Detect which cell encompasses the target text, then output its (x, y) center coordinate. 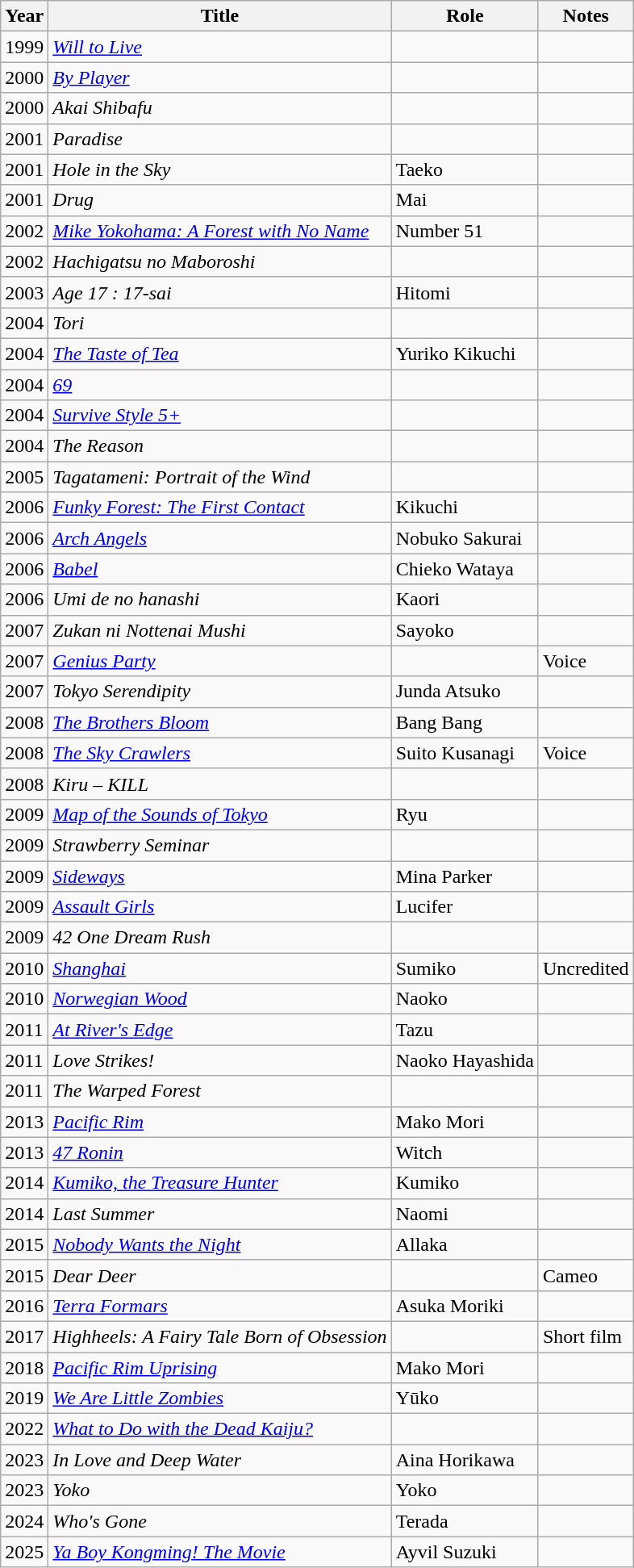
The Warped Forest (219, 1091)
Tokyo Serendipity (219, 692)
Assault Girls (219, 907)
Short film (586, 1336)
Map of the Sounds of Tokyo (219, 814)
Kumiko, the Treasure Hunter (219, 1183)
42 One Dream Rush (219, 938)
Terada (465, 1521)
Hitomi (465, 292)
In Love and Deep Water (219, 1460)
Hachigatsu no Maboroshi (219, 261)
Survive Style 5+ (219, 416)
Drug (219, 200)
Aina Horikawa (465, 1460)
Uncredited (586, 968)
Pacific Rim Uprising (219, 1368)
2017 (24, 1336)
Taeko (465, 169)
2005 (24, 477)
Pacific Rim (219, 1122)
The Taste of Tea (219, 353)
What to Do with the Dead Kaiju? (219, 1429)
The Brothers Bloom (219, 722)
2025 (24, 1552)
Umi de no hanashi (219, 600)
2019 (24, 1399)
Kiru – KILL (219, 784)
Kikuchi (465, 508)
Hole in the Sky (219, 169)
Junda Atsuko (465, 692)
Tori (219, 323)
Mai (465, 200)
2024 (24, 1521)
Sumiko (465, 968)
Mina Parker (465, 876)
69 (219, 385)
Allaka (465, 1244)
Naoko Hayashida (465, 1060)
Love Strikes! (219, 1060)
Title (219, 16)
Strawberry Seminar (219, 845)
Chieko Wataya (465, 569)
Paradise (219, 139)
Kumiko (465, 1183)
Last Summer (219, 1214)
Terra Formars (219, 1306)
Will to Live (219, 47)
Ayvil Suzuki (465, 1552)
The Reason (219, 446)
Mike Yokohama: A Forest with No Name (219, 231)
Nobuko Sakurai (465, 538)
2003 (24, 292)
Highheels: A Fairy Tale Born of Obsession (219, 1336)
47 Ronin (219, 1152)
Naomi (465, 1214)
Role (465, 16)
Funky Forest: The First Contact (219, 508)
Ya Boy Kongming! The Movie (219, 1552)
Tazu (465, 1030)
2016 (24, 1306)
Babel (219, 569)
Cameo (586, 1275)
Kaori (465, 600)
Sayoko (465, 630)
Naoko (465, 999)
Suito Kusanagi (465, 753)
2018 (24, 1368)
Zukan ni Nottenai Mushi (219, 630)
Nobody Wants the Night (219, 1244)
Yūko (465, 1399)
Dear Deer (219, 1275)
Lucifer (465, 907)
Year (24, 16)
The Sky Crawlers (219, 753)
Age 17 : 17-sai (219, 292)
Sideways (219, 876)
Ryu (465, 814)
Bang Bang (465, 722)
Number 51 (465, 231)
Witch (465, 1152)
Tagatameni: Portrait of the Wind (219, 477)
Who's Gone (219, 1521)
Notes (586, 16)
Shanghai (219, 968)
We Are Little Zombies (219, 1399)
Akai Shibafu (219, 108)
Genius Party (219, 661)
2022 (24, 1429)
Yuriko Kikuchi (465, 353)
Arch Angels (219, 538)
1999 (24, 47)
At River's Edge (219, 1030)
Asuka Moriki (465, 1306)
By Player (219, 77)
Norwegian Wood (219, 999)
